Return the [x, y] coordinate for the center point of the cell that contains the specified text.  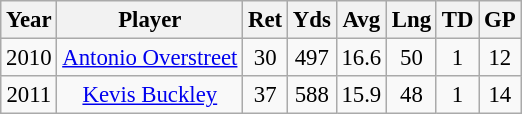
48 [412, 95]
Player [150, 20]
Avg [361, 20]
497 [312, 58]
30 [266, 58]
Ret [266, 20]
Yds [312, 20]
TD [457, 20]
15.9 [361, 95]
2011 [29, 95]
Year [29, 20]
37 [266, 95]
GP [500, 20]
14 [500, 95]
588 [312, 95]
Antonio Overstreet [150, 58]
12 [500, 58]
2010 [29, 58]
Lng [412, 20]
16.6 [361, 58]
Kevis Buckley [150, 95]
50 [412, 58]
